For the text-containing cell, return its midpoint in [X, Y] coordinate format. 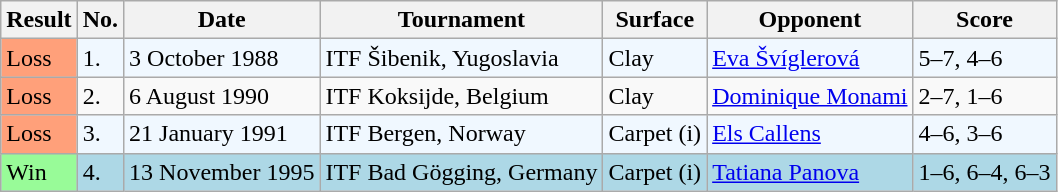
ITF Bergen, Norway [462, 134]
Eva Švíglerová [810, 58]
Win [39, 172]
Tournament [462, 20]
2. [100, 96]
21 January 1991 [222, 134]
Surface [655, 20]
Opponent [810, 20]
5–7, 4–6 [984, 58]
13 November 1995 [222, 172]
3. [100, 134]
3 October 1988 [222, 58]
Tatiana Panova [810, 172]
Score [984, 20]
2–7, 1–6 [984, 96]
4–6, 3–6 [984, 134]
6 August 1990 [222, 96]
ITF Bad Gögging, Germany [462, 172]
Result [39, 20]
4. [100, 172]
1–6, 6–4, 6–3 [984, 172]
Els Callens [810, 134]
ITF Koksijde, Belgium [462, 96]
Dominique Monami [810, 96]
No. [100, 20]
1. [100, 58]
ITF Šibenik, Yugoslavia [462, 58]
Date [222, 20]
